Find where the given text appears and provide that cell's center as (x, y) coordinate. 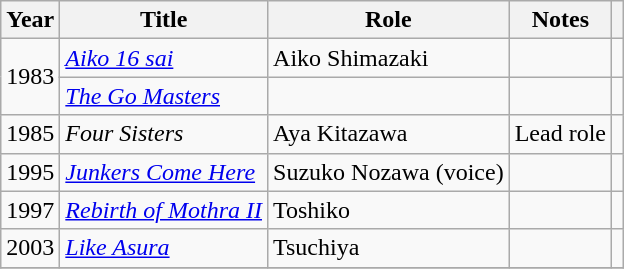
The Go Masters (164, 96)
2003 (30, 248)
Aiko Shimazaki (389, 58)
Junkers Come Here (164, 172)
Role (389, 20)
Rebirth of Mothra II (164, 210)
1997 (30, 210)
Notes (560, 20)
1995 (30, 172)
Four Sisters (164, 134)
1983 (30, 77)
1985 (30, 134)
Aiko 16 sai (164, 58)
Aya Kitazawa (389, 134)
Lead role (560, 134)
Like Asura (164, 248)
Year (30, 20)
Title (164, 20)
Toshiko (389, 210)
Tsuchiya (389, 248)
Suzuko Nozawa (voice) (389, 172)
